Determine the [x, y] coordinate at the center of the cell enclosing the given text.  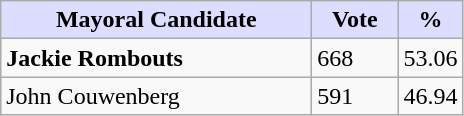
46.94 [430, 96]
John Couwenberg [156, 96]
Jackie Rombouts [156, 58]
53.06 [430, 58]
Vote [355, 20]
Mayoral Candidate [156, 20]
668 [355, 58]
591 [355, 96]
% [430, 20]
